Locate the cell with the specified text and output its [X, Y] center coordinate. 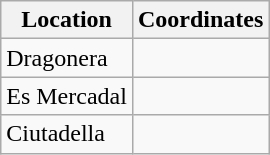
Coordinates [200, 20]
Dragonera [67, 58]
Es Mercadal [67, 96]
Ciutadella [67, 134]
Location [67, 20]
